Pinpoint the cell where the given text exists, returning its (x, y) midpoint coordinate. 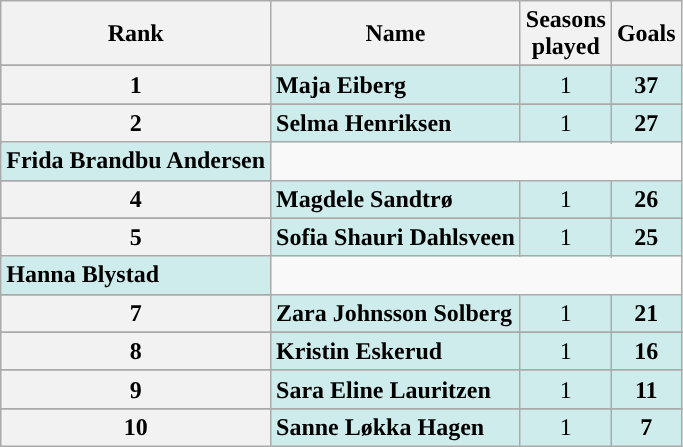
21 (646, 313)
Hanna Blystad (136, 275)
Selma Henriksen (396, 123)
10 (136, 427)
5 (136, 237)
25 (646, 237)
Goals (646, 34)
Rank (136, 34)
Sofia Shauri Dahlsveen (396, 237)
Name (396, 34)
16 (646, 351)
2 (136, 123)
37 (646, 85)
26 (646, 199)
Zara Johnsson Solberg (396, 313)
4 (136, 199)
9 (136, 389)
Kristin Eskerud (396, 351)
Seasonsplayed (566, 34)
Magdele Sandtrø (396, 199)
Sanne Løkka Hagen (396, 427)
Sara Eline Lauritzen (396, 389)
Frida Brandbu Andersen (136, 161)
Maja Eiberg (396, 85)
11 (646, 389)
8 (136, 351)
27 (646, 123)
